Search for the cell housing the specified text and yield its [x, y] center coordinate. 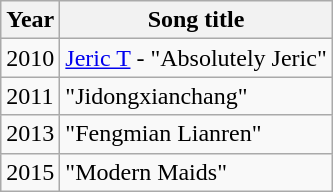
Jeric T - "Absolutely Jeric" [196, 58]
2010 [30, 58]
2013 [30, 134]
"Fengmian Lianren" [196, 134]
Year [30, 20]
2015 [30, 172]
"Modern Maids" [196, 172]
"Jidongxianchang" [196, 96]
2011 [30, 96]
Song title [196, 20]
